Pinpoint the cell where the given text exists, returning its (X, Y) midpoint coordinate. 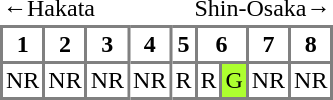
4 (151, 43)
1 (22, 43)
5 (184, 43)
2 (66, 43)
7 (270, 43)
3 (109, 43)
G (235, 80)
6 (222, 43)
8 (312, 43)
